For the text-containing cell, return its midpoint in (x, y) coordinate format. 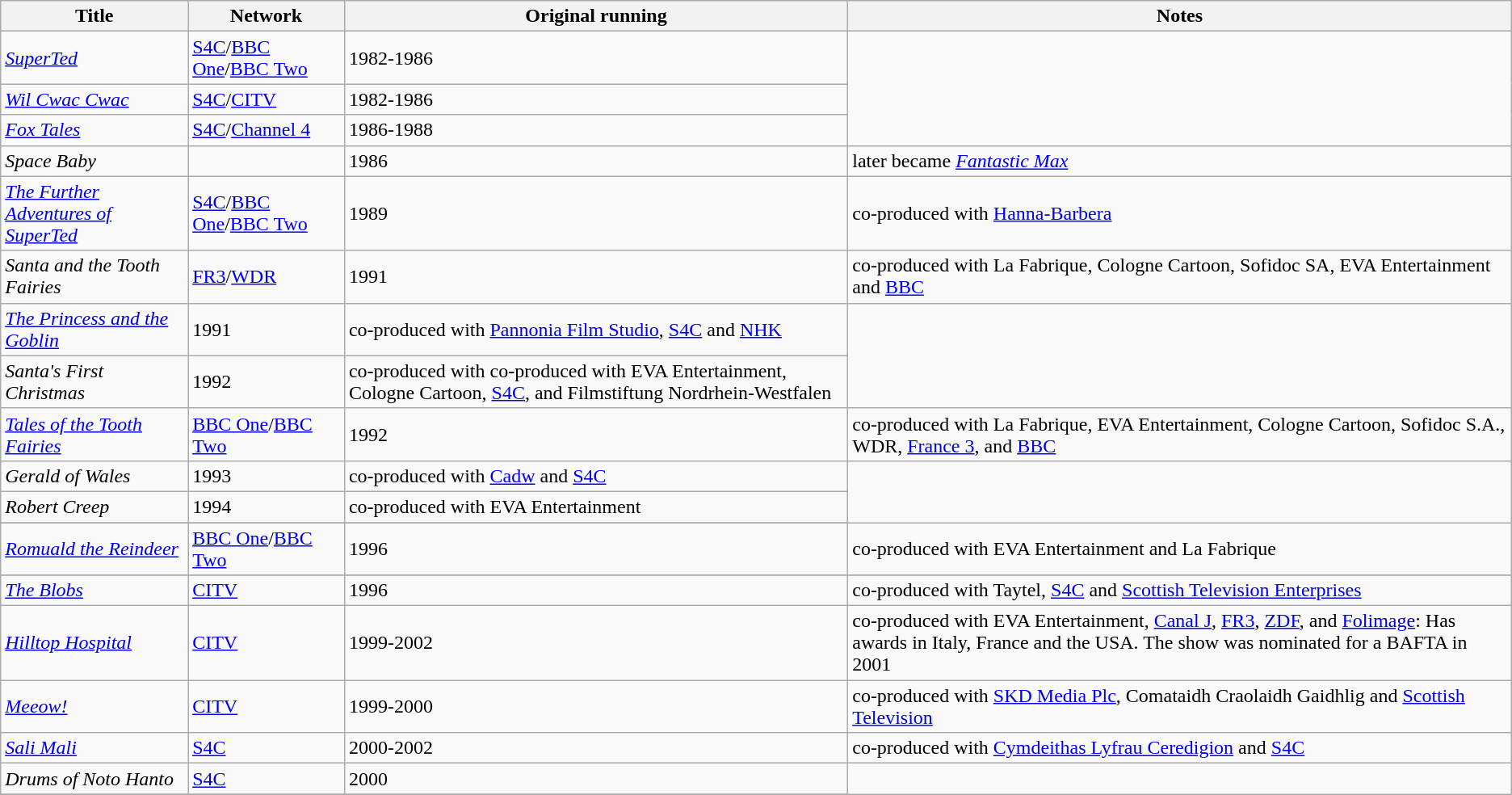
The Princess and the Goblin (94, 330)
Robert Creep (94, 507)
1999-2000 (596, 706)
S4C/Channel 4 (267, 130)
Romuald the Reindeer (94, 548)
2000-2002 (596, 748)
Tales of the Tooth Fairies (94, 435)
Fox Tales (94, 130)
Wil Cwac Cwac (94, 99)
Santa and the Tooth Fairies (94, 276)
FR3/WDR (267, 276)
co-produced with Hanna-Barbera (1180, 213)
Original running (596, 16)
Network (267, 16)
2000 (596, 779)
co-produced with Pannonia Film Studio, S4C and NHK (596, 330)
Santa's First Christmas (94, 381)
co-produced with Cymdeithas Lyfrau Ceredigion and S4C (1180, 748)
co-produced with EVA Entertainment and La Fabrique (1180, 548)
1986 (596, 161)
1986-1988 (596, 130)
co-produced with Taytel, S4C and Scottish Television Enterprises (1180, 591)
Drums of Noto Hanto (94, 779)
S4C/CITV (267, 99)
co-produced with La Fabrique, EVA Entertainment, Cologne Cartoon, Sofidoc S.A., WDR, France 3, and BBC (1180, 435)
The Further Adventures of SuperTed (94, 213)
1999-2002 (596, 643)
1994 (267, 507)
Notes (1180, 16)
Gerald of Wales (94, 476)
Hilltop Hospital (94, 643)
Sali Mali (94, 748)
Title (94, 16)
later became Fantastic Max (1180, 161)
co-produced with La Fabrique, Cologne Cartoon, Sofidoc SA, EVA Entertainment and BBC (1180, 276)
co-produced with SKD Media Plc, Comataidh Craolaidh Gaidhlig and Scottish Television (1180, 706)
co-produced with EVA Entertainment (596, 507)
1993 (267, 476)
Space Baby (94, 161)
co-produced with Cadw and S4C (596, 476)
Meeow! (94, 706)
co-produced with co-produced with EVA Entertainment, Cologne Cartoon, S4C, and Filmstiftung Nordrhein-Westfalen (596, 381)
1989 (596, 213)
SuperTed (94, 58)
The Blobs (94, 591)
